Find where the given text appears and provide that cell's center as (X, Y) coordinate. 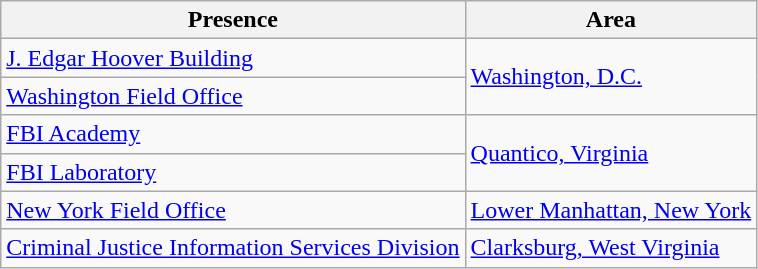
Washington Field Office (233, 96)
Presence (233, 20)
New York Field Office (233, 210)
FBI Laboratory (233, 172)
Clarksburg, West Virginia (611, 248)
Criminal Justice Information Services Division (233, 248)
Quantico, Virginia (611, 153)
FBI Academy (233, 134)
Washington, D.C. (611, 77)
Area (611, 20)
J. Edgar Hoover Building (233, 58)
Lower Manhattan, New York (611, 210)
